Search for the cell housing the specified text and yield its (X, Y) center coordinate. 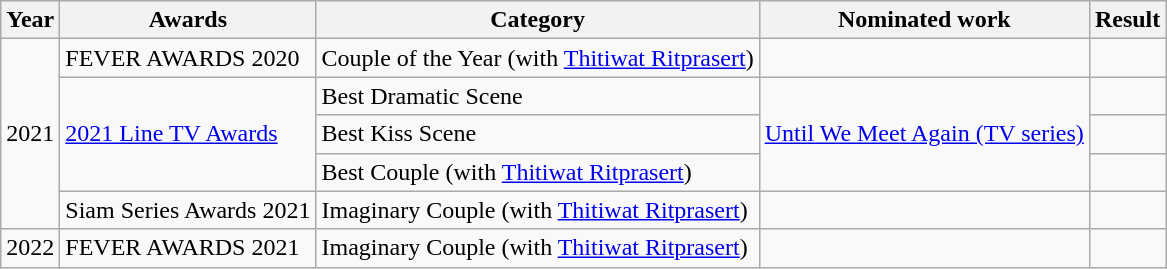
FEVER AWARDS 2021 (188, 248)
2021 (30, 134)
Best Couple (with Thitiwat Ritprasert) (538, 172)
Category (538, 20)
Siam Series Awards 2021 (188, 210)
2022 (30, 248)
Year (30, 20)
Best Dramatic Scene (538, 96)
Couple of the Year (with Thitiwat Ritprasert) (538, 58)
Nominated work (924, 20)
Result (1127, 20)
FEVER AWARDS 2020 (188, 58)
Until We Meet Again (TV series) (924, 134)
Awards (188, 20)
Best Kiss Scene (538, 134)
2021 Line TV Awards (188, 134)
